Search for the cell housing the specified text and yield its [X, Y] center coordinate. 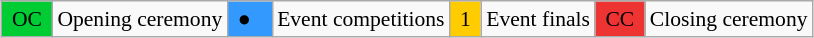
CC [620, 19]
OC [26, 19]
1 [465, 19]
Closing ceremony [729, 19]
Opening ceremony [140, 19]
Event competitions [360, 19]
● [250, 19]
Event finals [538, 19]
